Determine the (X, Y) coordinate at the center of the cell enclosing the given text.  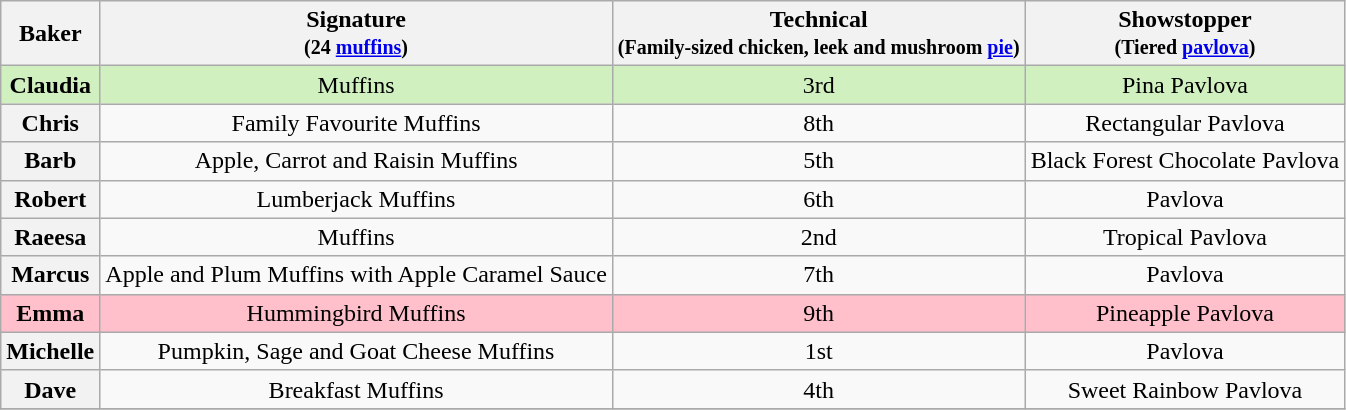
4th (818, 389)
Chris (50, 123)
8th (818, 123)
Tropical Pavlova (1185, 237)
Apple, Carrot and Raisin Muffins (356, 161)
1st (818, 351)
Barb (50, 161)
Emma (50, 313)
2nd (818, 237)
Hummingbird Muffins (356, 313)
Lumberjack Muffins (356, 199)
7th (818, 275)
Dave (50, 389)
Claudia (50, 85)
6th (818, 199)
Pumpkin, Sage and Goat Cheese Muffins (356, 351)
Black Forest Chocolate Pavlova (1185, 161)
Family Favourite Muffins (356, 123)
Baker (50, 34)
Marcus (50, 275)
Pina Pavlova (1185, 85)
Pineapple Pavlova (1185, 313)
3rd (818, 85)
Sweet Rainbow Pavlova (1185, 389)
Breakfast Muffins (356, 389)
5th (818, 161)
Showstopper(Tiered pavlova) (1185, 34)
Apple and Plum Muffins with Apple Caramel Sauce (356, 275)
Michelle (50, 351)
Signature(24 muffins) (356, 34)
Rectangular Pavlova (1185, 123)
Robert (50, 199)
Raeesa (50, 237)
9th (818, 313)
Technical(Family-sized chicken, leek and mushroom pie) (818, 34)
